Return the (x, y) coordinate for the center point of the cell that contains the specified text.  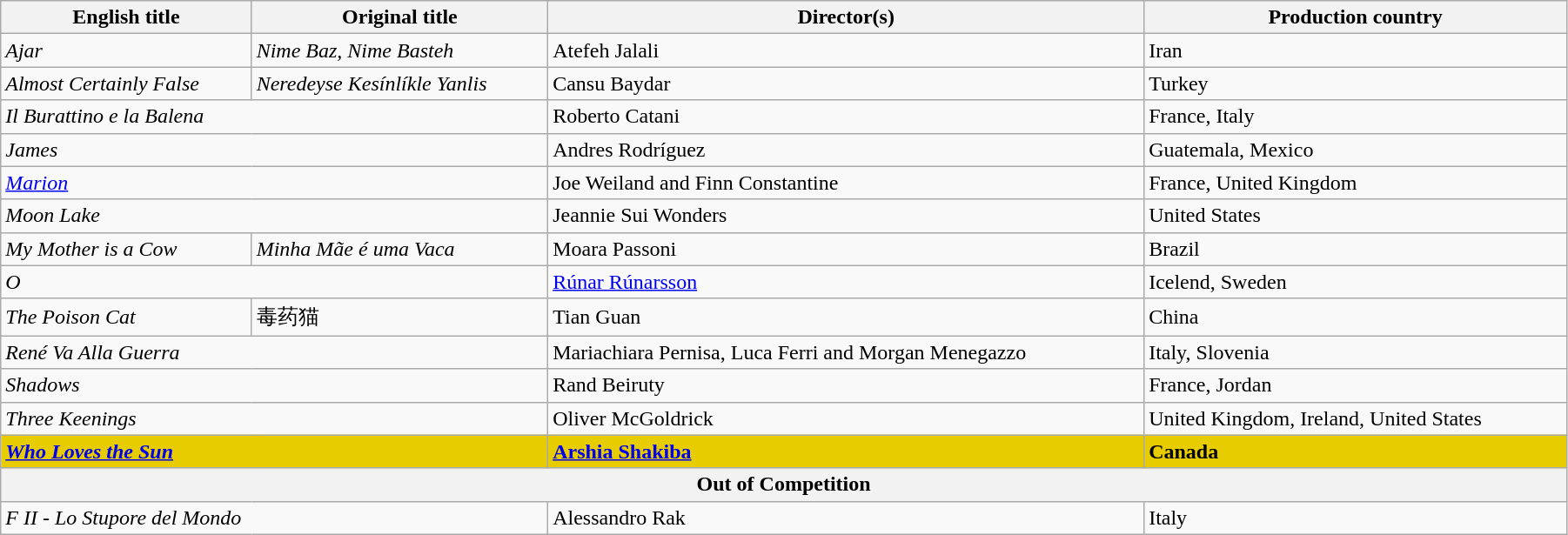
Alessandro Rak (846, 518)
Oliver McGoldrick (846, 418)
Andres Rodríguez (846, 150)
My Mother is a Cow (126, 249)
毒药猫 (399, 317)
Director(s) (846, 17)
France, United Kingdom (1356, 183)
Canada (1356, 451)
Turkey (1356, 84)
France, Italy (1356, 117)
Iran (1356, 50)
Tian Guan (846, 317)
Neredeyse Kesínlíkle Yanlis (399, 84)
Production country (1356, 17)
Moara Passoni (846, 249)
Nime Baz, Nime Basteh (399, 50)
Almost Certainly False (126, 84)
Icelend, Sweden (1356, 282)
China (1356, 317)
Ajar (126, 50)
Atefeh Jalali (846, 50)
Marion (275, 183)
Out of Competition (784, 485)
United States (1356, 216)
O (275, 282)
Original title (399, 17)
Three Keenings (275, 418)
Guatemala, Mexico (1356, 150)
Cansu Baydar (846, 84)
English title (126, 17)
Joe Weiland and Finn Constantine (846, 183)
United Kingdom, Ireland, United States (1356, 418)
Il Burattino e la Balena (275, 117)
James (275, 150)
Moon Lake (275, 216)
Jeannie Sui Wonders (846, 216)
Italy (1356, 518)
Rand Beiruty (846, 385)
Shadows (275, 385)
Rúnar Rúnarsson (846, 282)
Minha Mãe é uma Vaca (399, 249)
F II - Lo Stupore del Mondo (275, 518)
France, Jordan (1356, 385)
The Poison Cat (126, 317)
Brazil (1356, 249)
Who Loves the Sun (275, 451)
Mariachiara Pernisa, Luca Ferri and Morgan Menegazzo (846, 352)
Arshia Shakiba (846, 451)
Roberto Catani (846, 117)
Italy, Slovenia (1356, 352)
René Va Alla Guerra (275, 352)
